Return [X, Y] of the center of cell containing provided text 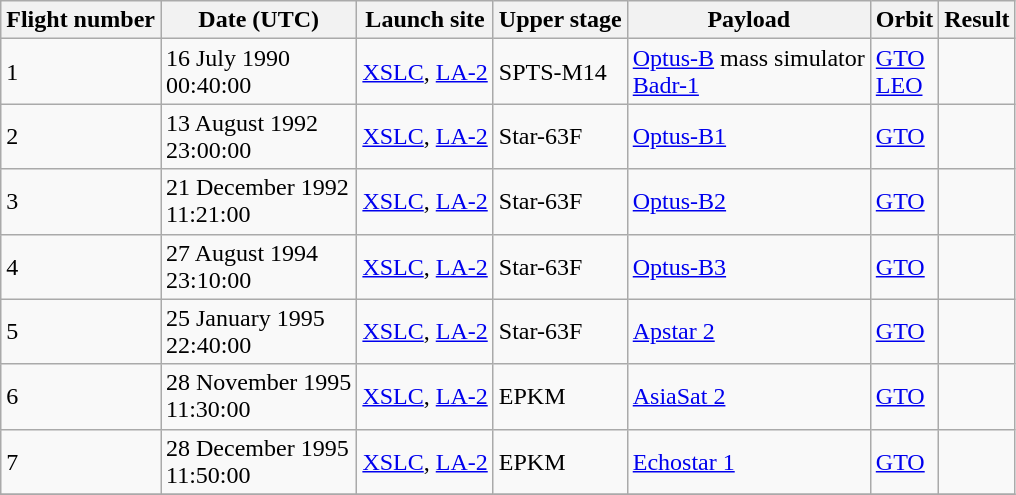
28 November 199511:30:00 [258, 396]
2 [81, 136]
GTOLEO [904, 72]
16 July 199000:40:00 [258, 72]
Launch site [425, 20]
3 [81, 202]
27 August 199423:10:00 [258, 266]
7 [81, 462]
Apstar 2 [748, 332]
13 August 199223:00:00 [258, 136]
Payload [748, 20]
5 [81, 332]
Orbit [904, 20]
21 December 199211:21:00 [258, 202]
25 January 199522:40:00 [258, 332]
Date (UTC) [258, 20]
Echostar 1 [748, 462]
SPTS-M14 [560, 72]
AsiaSat 2 [748, 396]
4 [81, 266]
1 [81, 72]
Optus-B3 [748, 266]
Optus-B mass simulatorBadr-1 [748, 72]
6 [81, 396]
28 December 199511:50:00 [258, 462]
Result [977, 20]
Optus-B2 [748, 202]
Flight number [81, 20]
Optus-B1 [748, 136]
Upper stage [560, 20]
